Locate the cell with the specified text and output its [X, Y] center coordinate. 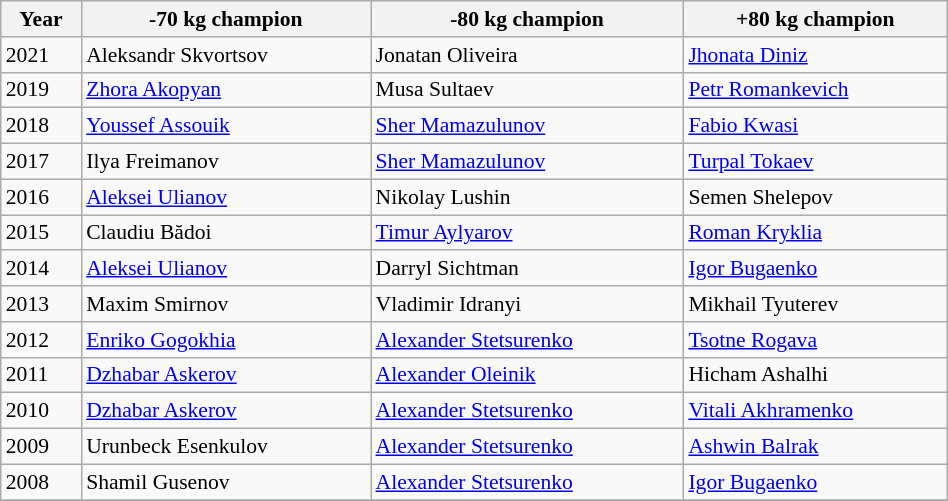
Timur Aylyarov [528, 233]
2018 [41, 126]
2015 [41, 233]
Hicham Ashalhi [815, 375]
2012 [41, 340]
Darryl Sichtman [528, 269]
2019 [41, 90]
Year [41, 19]
Petr Romankevich [815, 90]
2008 [41, 482]
Maxim Smirnov [226, 304]
2016 [41, 197]
2009 [41, 447]
2014 [41, 269]
Shamil Gusenov [226, 482]
Urunbeck Esenkulov [226, 447]
Youssef Assouik [226, 126]
+80 kg champion [815, 19]
2017 [41, 162]
Aleksandr Skvortsov [226, 55]
Roman Kryklia [815, 233]
Musa Sultaev [528, 90]
Zhora Akopyan [226, 90]
Fabio Kwasi [815, 126]
Jonatan Oliveira [528, 55]
Claudiu Bădoi [226, 233]
Enriko Gogokhia [226, 340]
2011 [41, 375]
Semen Shelepov [815, 197]
-70 kg champion [226, 19]
-80 kg champion [528, 19]
Alexander Oleinik [528, 375]
2013 [41, 304]
Tsotne Rogava [815, 340]
Turpal Tokaev [815, 162]
Vitali Akhramenko [815, 411]
2021 [41, 55]
Nikolay Lushin [528, 197]
Ashwin Balrak [815, 447]
Mikhail Tyuterev [815, 304]
Jhonata Diniz [815, 55]
Ilya Freimanov [226, 162]
2010 [41, 411]
Vladimir Idranyi [528, 304]
